From the cell containing the given text, extract its center point as (x, y) coordinate. 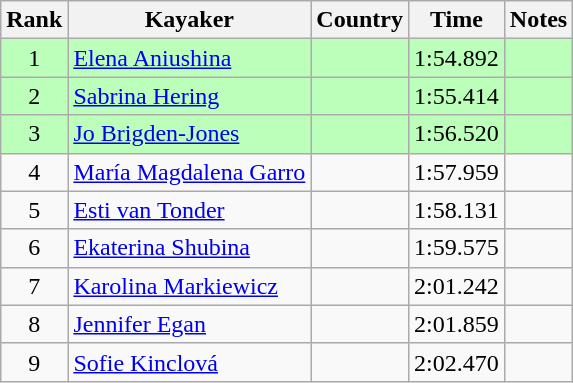
2:02.470 (457, 362)
1:56.520 (457, 134)
Elena Aniushina (190, 58)
Ekaterina Shubina (190, 248)
8 (34, 324)
Karolina Markiewicz (190, 286)
7 (34, 286)
Jo Brigden-Jones (190, 134)
4 (34, 172)
3 (34, 134)
1:54.892 (457, 58)
5 (34, 210)
1 (34, 58)
1:57.959 (457, 172)
Time (457, 20)
2:01.859 (457, 324)
Sabrina Hering (190, 96)
2:01.242 (457, 286)
Jennifer Egan (190, 324)
Sofie Kinclová (190, 362)
Country (360, 20)
Kayaker (190, 20)
Notes (538, 20)
Esti van Tonder (190, 210)
Rank (34, 20)
1:59.575 (457, 248)
9 (34, 362)
María Magdalena Garro (190, 172)
2 (34, 96)
1:55.414 (457, 96)
1:58.131 (457, 210)
6 (34, 248)
